Return the (X, Y) coordinate for the center point of the cell that contains the specified text.  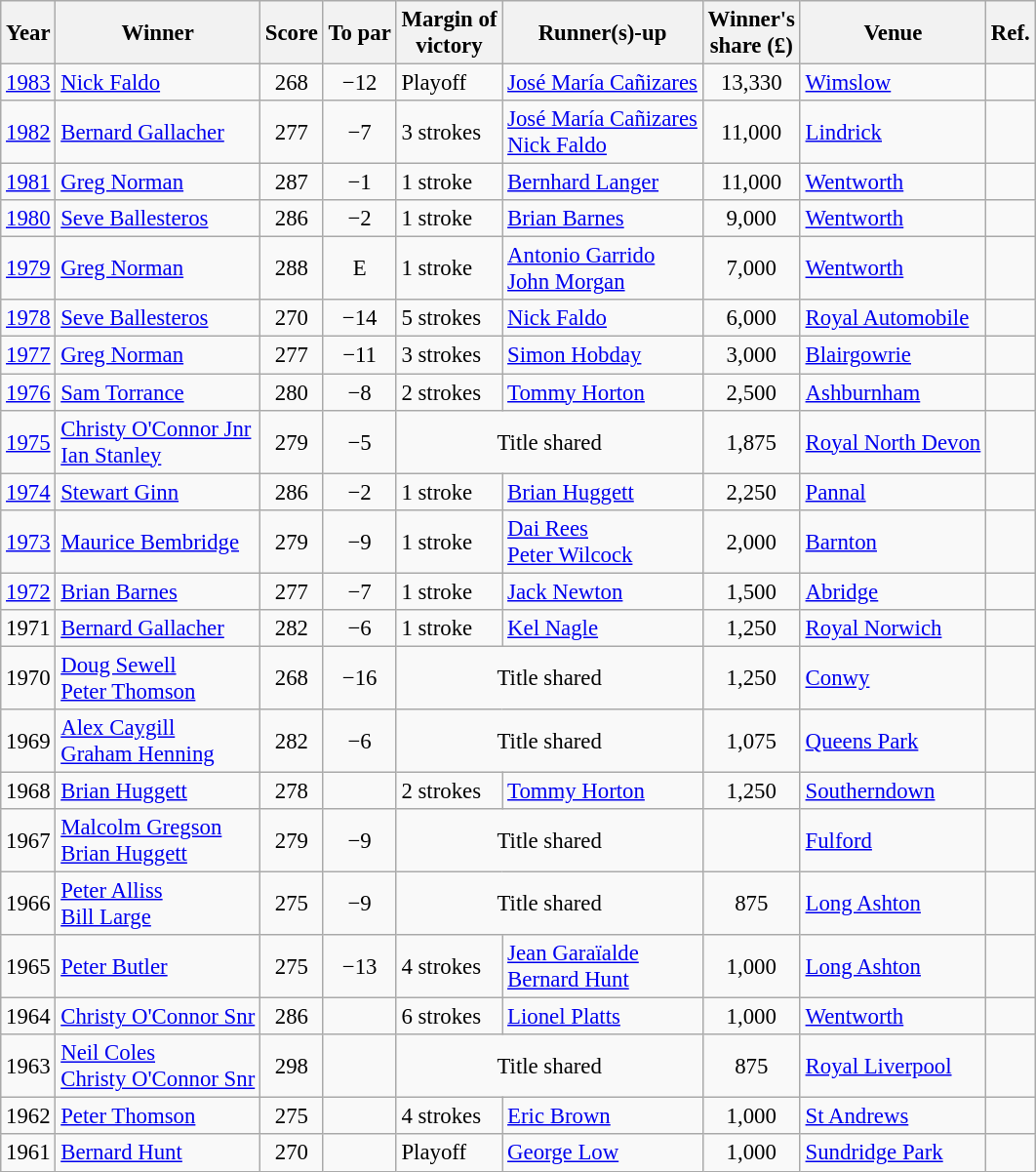
1983 (28, 83)
Malcolm Gregson Brian Huggett (158, 841)
288 (293, 269)
Doug Sewell Peter Thomson (158, 677)
1970 (28, 677)
Sam Torrance (158, 392)
Winner'sshare (£) (751, 33)
Ashburnham (893, 392)
Alex Caygill Graham Henning (158, 742)
298 (293, 1066)
1964 (28, 1017)
13,330 (751, 83)
1975 (28, 441)
1969 (28, 742)
287 (293, 182)
1973 (28, 541)
Queens Park (893, 742)
Antonio Garrido John Morgan (603, 269)
Royal North Devon (893, 441)
Neil Coles Christy O'Connor Snr (158, 1066)
1976 (28, 392)
Royal Automobile (893, 319)
José María Cañizares (603, 83)
1971 (28, 628)
9,000 (751, 219)
Winner (158, 33)
Peter Thomson (158, 1116)
Lindrick (893, 133)
1981 (28, 182)
278 (293, 790)
George Low (603, 1153)
2,000 (751, 541)
Peter Alliss Bill Large (158, 904)
1980 (28, 219)
Eric Brown (603, 1116)
1972 (28, 591)
1979 (28, 269)
1,075 (751, 742)
−11 (359, 355)
6,000 (751, 319)
Christy O'Connor Snr (158, 1017)
280 (293, 392)
Pannal (893, 492)
Bernard Hunt (158, 1153)
Barnton (893, 541)
1,875 (751, 441)
−16 (359, 677)
−14 (359, 319)
Southerndown (893, 790)
Kel Nagle (603, 628)
Peter Butler (158, 966)
Wimslow (893, 83)
1961 (28, 1153)
Royal Liverpool (893, 1066)
Dai Rees Peter Wilcock (603, 541)
Fulford (893, 841)
Sundridge Park (893, 1153)
1978 (28, 319)
7,000 (751, 269)
−5 (359, 441)
−8 (359, 392)
1965 (28, 966)
Jean Garaïalde Bernard Hunt (603, 966)
1982 (28, 133)
1966 (28, 904)
5 strokes (449, 319)
1962 (28, 1116)
−1 (359, 182)
St Andrews (893, 1116)
Margin ofvictory (449, 33)
−13 (359, 966)
1,500 (751, 591)
Blairgowrie (893, 355)
1963 (28, 1066)
Ref. (1011, 33)
Runner(s)-up (603, 33)
Venue (893, 33)
6 strokes (449, 1017)
Abridge (893, 591)
Lionel Platts (603, 1017)
3,000 (751, 355)
−12 (359, 83)
1977 (28, 355)
E (359, 269)
Score (293, 33)
Year (28, 33)
Royal Norwich (893, 628)
Christy O'Connor Jnr Ian Stanley (158, 441)
2,250 (751, 492)
To par (359, 33)
Stewart Ginn (158, 492)
1967 (28, 841)
José María Cañizares Nick Faldo (603, 133)
1968 (28, 790)
2,500 (751, 392)
1974 (28, 492)
Simon Hobday (603, 355)
Conwy (893, 677)
Bernhard Langer (603, 182)
Jack Newton (603, 591)
Maurice Bembridge (158, 541)
